From the cell containing the given text, extract its center point as (x, y) coordinate. 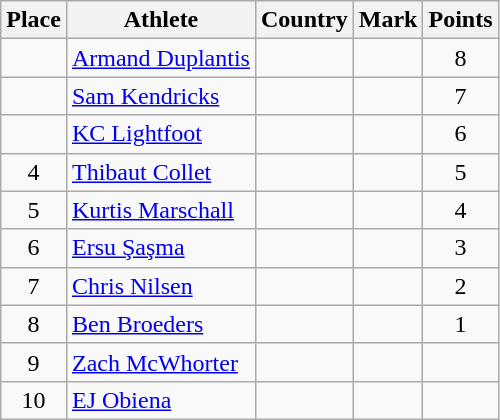
2 (460, 286)
EJ Obiena (160, 400)
Kurtis Marschall (160, 210)
Sam Kendricks (160, 96)
Thibaut Collet (160, 172)
Mark (388, 20)
KC Lightfoot (160, 134)
Zach McWhorter (160, 362)
1 (460, 324)
3 (460, 248)
Place (34, 20)
Chris Nilsen (160, 286)
Ben Broeders (160, 324)
Country (304, 20)
Armand Duplantis (160, 58)
Athlete (160, 20)
9 (34, 362)
Points (460, 20)
10 (34, 400)
Ersu Şaşma (160, 248)
